From the cell containing the given text, extract its center point as (X, Y) coordinate. 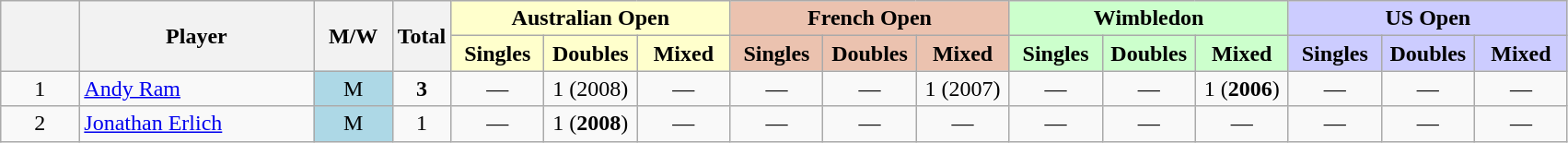
Player (197, 36)
Australian Open (591, 18)
Total (422, 36)
Wimbledon (1149, 18)
Jonathan Erlich (197, 124)
1 (2006) (1241, 89)
3 (422, 89)
US Open (1427, 18)
M/W (354, 36)
2 (41, 124)
1 (2007) (963, 89)
Andy Ram (197, 89)
French Open (869, 18)
